For the text-containing cell, return its midpoint in [x, y] coordinate format. 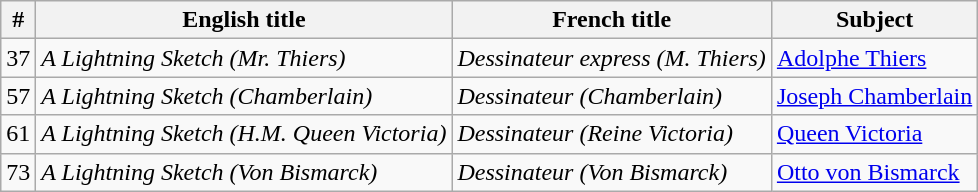
English title [244, 20]
Adolphe Thiers [874, 58]
73 [18, 172]
A Lightning Sketch (H.M. Queen Victoria) [244, 134]
Dessinateur (Reine Victoria) [612, 134]
Dessinateur (Chamberlain) [612, 96]
A Lightning Sketch (Chamberlain) [244, 96]
Queen Victoria [874, 134]
61 [18, 134]
French title [612, 20]
Dessinateur express (M. Thiers) [612, 58]
A Lightning Sketch (Mr. Thiers) [244, 58]
Otto von Bismarck [874, 172]
# [18, 20]
Subject [874, 20]
A Lightning Sketch (Von Bismarck) [244, 172]
37 [18, 58]
57 [18, 96]
Dessinateur (Von Bismarck) [612, 172]
Joseph Chamberlain [874, 96]
